Search for the cell housing the specified text and yield its [x, y] center coordinate. 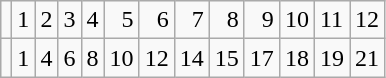
11 [332, 20]
18 [296, 58]
17 [262, 58]
15 [226, 58]
7 [192, 20]
9 [262, 20]
21 [368, 58]
2 [46, 20]
3 [70, 20]
19 [332, 58]
14 [192, 58]
5 [122, 20]
